Search for the cell housing the specified text and yield its (X, Y) center coordinate. 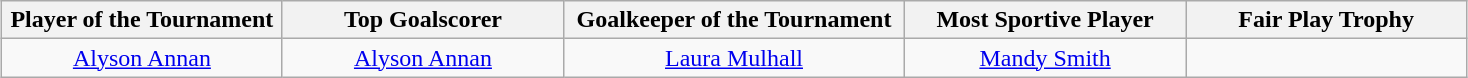
Mandy Smith (1046, 58)
Player of the Tournament (142, 20)
Fair Play Trophy (1326, 20)
Laura Mulhall (734, 58)
Top Goalscorer (422, 20)
Goalkeeper of the Tournament (734, 20)
Most Sportive Player (1046, 20)
